Extract the [X, Y] coordinate from the center of the cell holding the provided text.  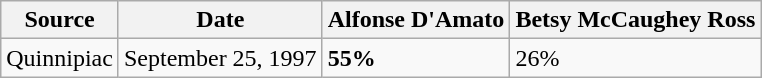
September 25, 1997 [220, 58]
55% [416, 58]
Date [220, 20]
Quinnipiac [60, 58]
Betsy McCaughey Ross [636, 20]
26% [636, 58]
Source [60, 20]
Alfonse D'Amato [416, 20]
